From the cell containing the given text, extract its center point as [X, Y] coordinate. 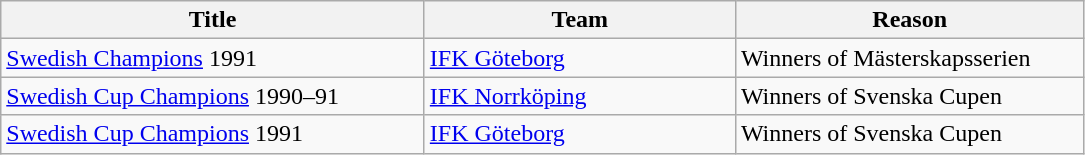
Winners of Mästerskapsserien [910, 58]
Swedish Champions 1991 [213, 58]
Team [580, 20]
Swedish Cup Champions 1990–91 [213, 96]
IFK Norrköping [580, 96]
Reason [910, 20]
Title [213, 20]
Swedish Cup Champions 1991 [213, 134]
